Provide the (X, Y) coordinate of the cell's center where the given text is located.  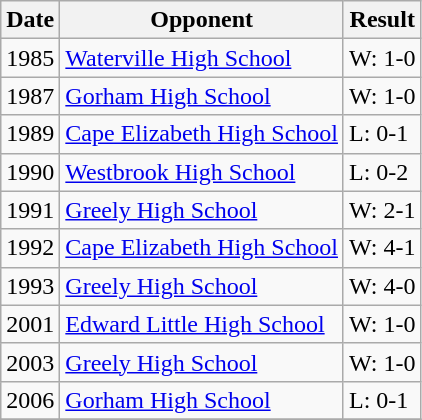
L: 0-2 (382, 172)
Result (382, 20)
2001 (30, 324)
Edward Little High School (202, 324)
1993 (30, 286)
W: 2-1 (382, 210)
1989 (30, 134)
Westbrook High School (202, 172)
1992 (30, 248)
1985 (30, 58)
1991 (30, 210)
1987 (30, 96)
1990 (30, 172)
Opponent (202, 20)
Date (30, 20)
2006 (30, 400)
W: 4-0 (382, 286)
2003 (30, 362)
W: 4-1 (382, 248)
Waterville High School (202, 58)
